From the cell containing the given text, extract its center point as (X, Y) coordinate. 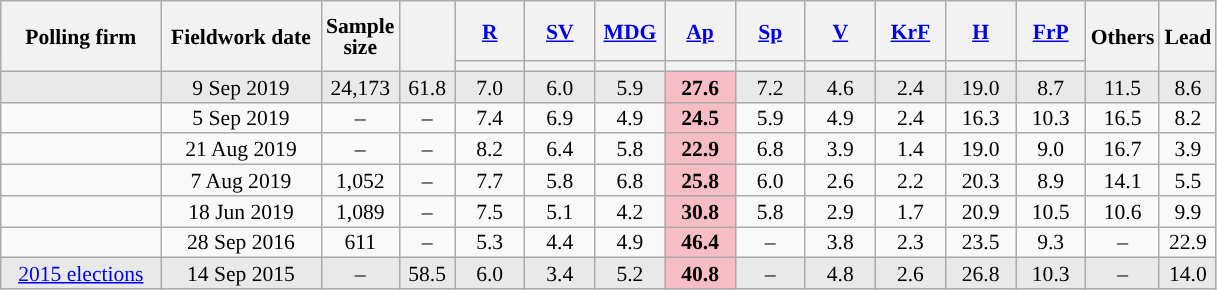
6.4 (560, 150)
7.0 (490, 86)
2015 elections (81, 274)
21 Aug 2019 (241, 150)
30.8 (700, 212)
V (840, 31)
16.3 (980, 118)
25.8 (700, 180)
9 Sep 2019 (241, 86)
Polling firm (81, 36)
2.9 (840, 212)
9.0 (1051, 150)
3.8 (840, 242)
26.8 (980, 274)
10.5 (1051, 212)
4.8 (840, 274)
Fieldwork date (241, 36)
18 Jun 2019 (241, 212)
7 Aug 2019 (241, 180)
5.2 (630, 274)
2.2 (910, 180)
14 Sep 2015 (241, 274)
11.5 (1123, 86)
KrF (910, 31)
8.6 (1188, 86)
5.3 (490, 242)
7.5 (490, 212)
1,089 (360, 212)
611 (360, 242)
8.9 (1051, 180)
23.5 (980, 242)
14.0 (1188, 274)
Lead (1188, 36)
1.4 (910, 150)
24,173 (360, 86)
5.5 (1188, 180)
1.7 (910, 212)
FrP (1051, 31)
58.5 (426, 274)
Others (1123, 36)
16.5 (1123, 118)
7.2 (770, 86)
H (980, 31)
1,052 (360, 180)
5 Sep 2019 (241, 118)
10.6 (1123, 212)
61.8 (426, 86)
2.3 (910, 242)
SV (560, 31)
16.7 (1123, 150)
14.1 (1123, 180)
9.9 (1188, 212)
5.1 (560, 212)
27.6 (700, 86)
8.7 (1051, 86)
3.4 (560, 274)
7.4 (490, 118)
4.2 (630, 212)
40.8 (700, 274)
Samplesize (360, 36)
9.3 (1051, 242)
MDG (630, 31)
20.3 (980, 180)
20.9 (980, 212)
6.9 (560, 118)
7.7 (490, 180)
24.5 (700, 118)
Ap (700, 31)
4.6 (840, 86)
4.4 (560, 242)
28 Sep 2016 (241, 242)
Sp (770, 31)
R (490, 31)
46.4 (700, 242)
